Detect which cell encompasses the target text, then output its (x, y) center coordinate. 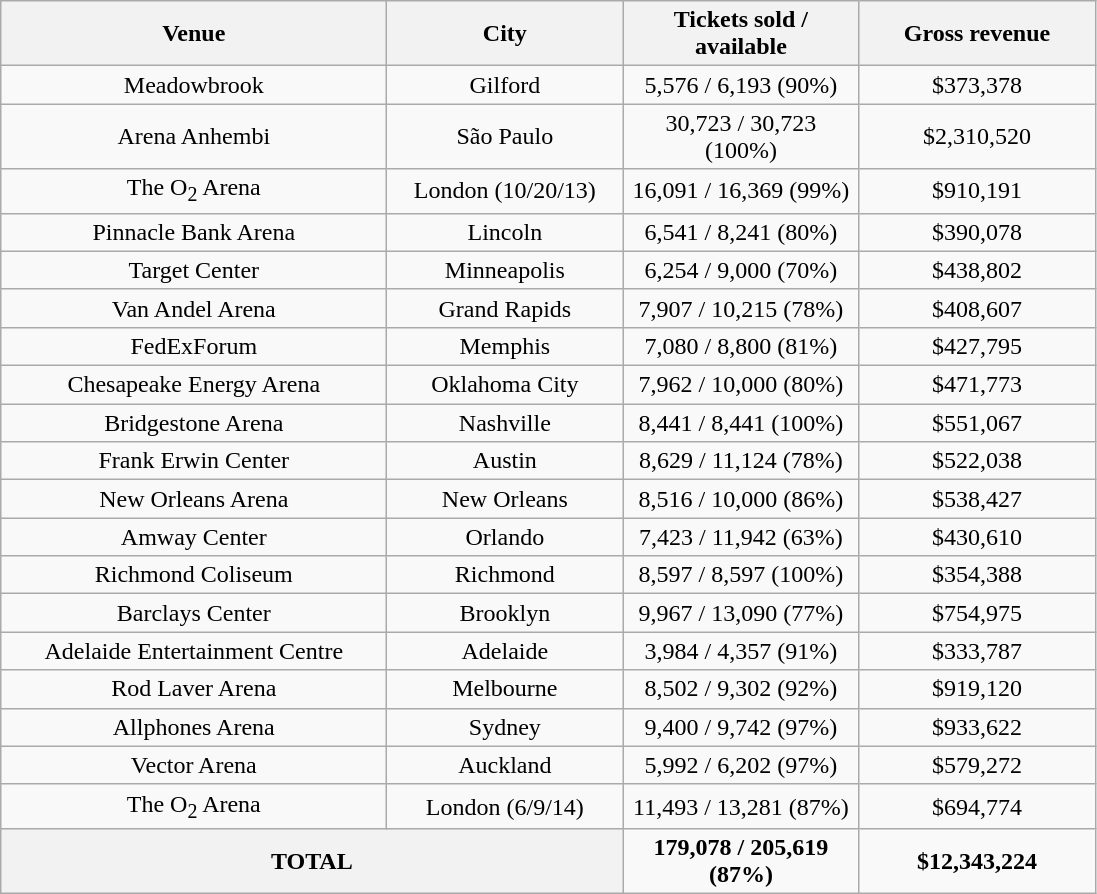
$333,787 (977, 651)
5,992 / 6,202 (97%) (741, 765)
Gross revenue (977, 34)
5,576 / 6,193 (90%) (741, 85)
$430,610 (977, 537)
$438,802 (977, 270)
Amway Center (194, 537)
New Orleans (505, 499)
8,441 / 8,441 (100%) (741, 423)
$694,774 (977, 806)
Adelaide (505, 651)
Richmond Coliseum (194, 575)
São Paulo (505, 136)
8,516 / 10,000 (86%) (741, 499)
$408,607 (977, 308)
$910,191 (977, 191)
$522,038 (977, 461)
Austin (505, 461)
City (505, 34)
7,907 / 10,215 (78%) (741, 308)
$579,272 (977, 765)
Pinnacle Bank Arena (194, 232)
$354,388 (977, 575)
Chesapeake Energy Arena (194, 385)
Oklahoma City (505, 385)
Meadowbrook (194, 85)
$427,795 (977, 346)
$2,310,520 (977, 136)
Minneapolis (505, 270)
$754,975 (977, 613)
$12,343,224 (977, 862)
9,967 / 13,090 (77%) (741, 613)
London (10/20/13) (505, 191)
Nashville (505, 423)
11,493 / 13,281 (87%) (741, 806)
Grand Rapids (505, 308)
$933,622 (977, 727)
Barclays Center (194, 613)
Brooklyn (505, 613)
16,091 / 16,369 (99%) (741, 191)
FedExForum (194, 346)
TOTAL (312, 862)
$471,773 (977, 385)
$390,078 (977, 232)
8,502 / 9,302 (92%) (741, 689)
Venue (194, 34)
Adelaide Entertainment Centre (194, 651)
Vector Arena (194, 765)
Allphones Arena (194, 727)
9,400 / 9,742 (97%) (741, 727)
7,962 / 10,000 (80%) (741, 385)
Bridgestone Arena (194, 423)
Orlando (505, 537)
Auckland (505, 765)
Target Center (194, 270)
6,541 / 8,241 (80%) (741, 232)
Memphis (505, 346)
Sydney (505, 727)
$551,067 (977, 423)
Melbourne (505, 689)
3,984 / 4,357 (91%) (741, 651)
$919,120 (977, 689)
7,423 / 11,942 (63%) (741, 537)
Richmond (505, 575)
6,254 / 9,000 (70%) (741, 270)
7,080 / 8,800 (81%) (741, 346)
Rod Laver Arena (194, 689)
$373,378 (977, 85)
$538,427 (977, 499)
Arena Anhembi (194, 136)
8,597 / 8,597 (100%) (741, 575)
Frank Erwin Center (194, 461)
Van Andel Arena (194, 308)
New Orleans Arena (194, 499)
30,723 / 30,723 (100%) (741, 136)
London (6/9/14) (505, 806)
Lincoln (505, 232)
179,078 / 205,619 (87%) (741, 862)
Tickets sold / available (741, 34)
Gilford (505, 85)
8,629 / 11,124 (78%) (741, 461)
